For the text-containing cell, return its midpoint in [x, y] coordinate format. 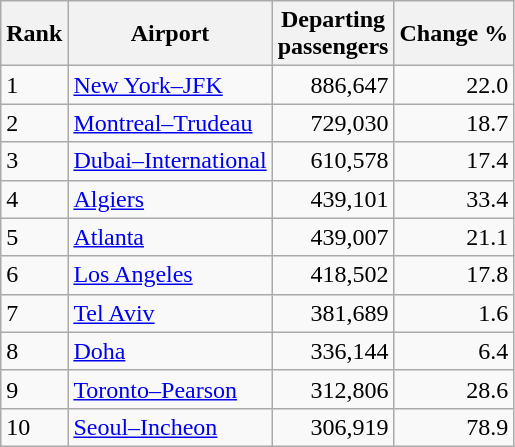
Seoul–Incheon [170, 427]
17.4 [454, 161]
Los Angeles [170, 275]
729,030 [333, 123]
33.4 [454, 199]
6.4 [454, 351]
Atlanta [170, 237]
Tel Aviv [170, 313]
7 [34, 313]
Toronto–Pearson [170, 389]
21.1 [454, 237]
6 [34, 275]
5 [34, 237]
Algiers [170, 199]
Change % [454, 34]
Airport [170, 34]
610,578 [333, 161]
2 [34, 123]
18.7 [454, 123]
418,502 [333, 275]
4 [34, 199]
10 [34, 427]
8 [34, 351]
Montreal–Trudeau [170, 123]
381,689 [333, 313]
3 [34, 161]
9 [34, 389]
New York–JFK [170, 85]
Rank [34, 34]
Dubai–International [170, 161]
439,007 [333, 237]
439,101 [333, 199]
306,919 [333, 427]
28.6 [454, 389]
336,144 [333, 351]
886,647 [333, 85]
22.0 [454, 85]
78.9 [454, 427]
17.8 [454, 275]
1 [34, 85]
312,806 [333, 389]
Doha [170, 351]
Departingpassengers [333, 34]
1.6 [454, 313]
